Scan for the cell matching the given text and deliver its [x, y] coordinate at center. 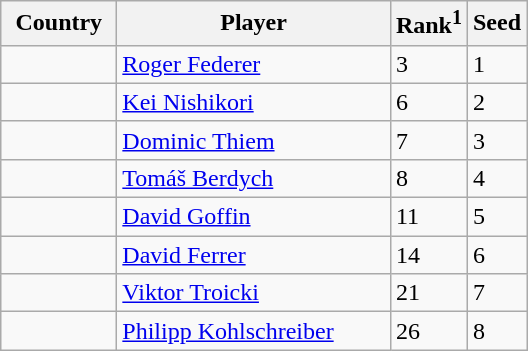
26 [428, 331]
4 [496, 178]
Seed [496, 24]
Rank1 [428, 24]
11 [428, 217]
David Goffin [254, 217]
Philipp Kohlschreiber [254, 331]
21 [428, 293]
Dominic Thiem [254, 140]
Country [59, 24]
Tomáš Berdych [254, 178]
1 [496, 64]
Kei Nishikori [254, 102]
5 [496, 217]
David Ferrer [254, 255]
14 [428, 255]
Roger Federer [254, 64]
Viktor Troicki [254, 293]
Player [254, 24]
2 [496, 102]
